Return (X, Y) of the center of cell containing provided text 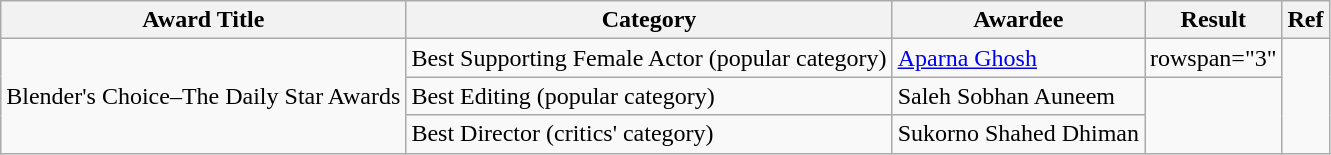
Ref (1306, 20)
Category (649, 20)
rowspan="3" (1213, 58)
Best Director (critics' category) (649, 134)
Blender's Choice–The Daily Star Awards (204, 96)
Result (1213, 20)
Sukorno Shahed Dhiman (1018, 134)
Best Supporting Female Actor (popular category) (649, 58)
Best Editing (popular category) (649, 96)
Saleh Sobhan Auneem (1018, 96)
Aparna Ghosh (1018, 58)
Awardee (1018, 20)
Award Title (204, 20)
